Capture the cell that displays the provided text and extract its (x, y) central coordinate. 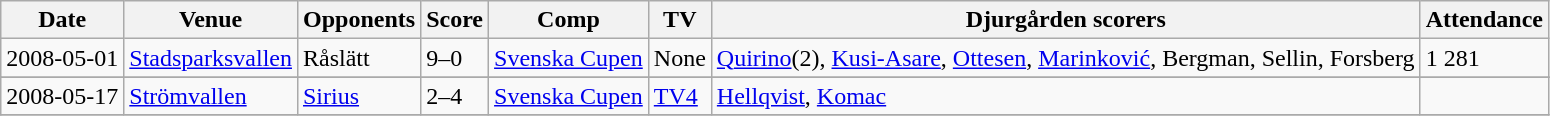
Venue (211, 20)
TV4 (680, 96)
Opponents (358, 20)
9–0 (455, 58)
Date (62, 20)
Strömvallen (211, 96)
Hellqvist, Komac (1066, 96)
2008-05-01 (62, 58)
1 281 (1484, 58)
Quirino(2), Kusi-Asare, Ottesen, Marinković, Bergman, Sellin, Forsberg (1066, 58)
2008-05-17 (62, 96)
Stadsparksvallen (211, 58)
2–4 (455, 96)
Score (455, 20)
Sirius (358, 96)
Attendance (1484, 20)
Comp (569, 20)
Djurgården scorers (1066, 20)
TV (680, 20)
None (680, 58)
Råslätt (358, 58)
